Scan for the cell matching the given text and deliver its (x, y) coordinate at center. 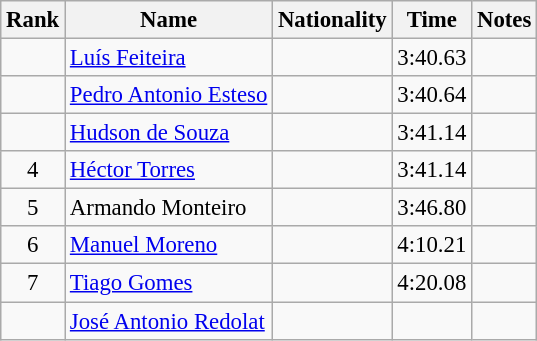
José Antonio Redolat (169, 321)
3:40.63 (432, 58)
4 (33, 170)
Armando Monteiro (169, 208)
Tiago Gomes (169, 283)
7 (33, 283)
Pedro Antonio Esteso (169, 95)
Luís Feiteira (169, 58)
Notes (504, 20)
Héctor Torres (169, 170)
Name (169, 20)
Hudson de Souza (169, 133)
Nationality (332, 20)
3:46.80 (432, 208)
4:10.21 (432, 245)
Manuel Moreno (169, 245)
4:20.08 (432, 283)
6 (33, 245)
5 (33, 208)
Rank (33, 20)
Time (432, 20)
3:40.64 (432, 95)
